Output the [x, y] coordinate of the center of the cell containing the given text.  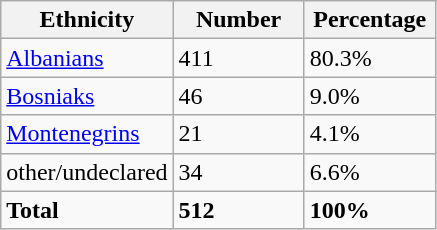
21 [238, 134]
34 [238, 172]
411 [238, 58]
512 [238, 210]
4.1% [370, 134]
100% [370, 210]
Number [238, 20]
46 [238, 96]
Bosniaks [87, 96]
9.0% [370, 96]
6.6% [370, 172]
Montenegrins [87, 134]
80.3% [370, 58]
Ethnicity [87, 20]
Percentage [370, 20]
Total [87, 210]
Albanians [87, 58]
other/undeclared [87, 172]
